Search for the cell housing the specified text and yield its [x, y] center coordinate. 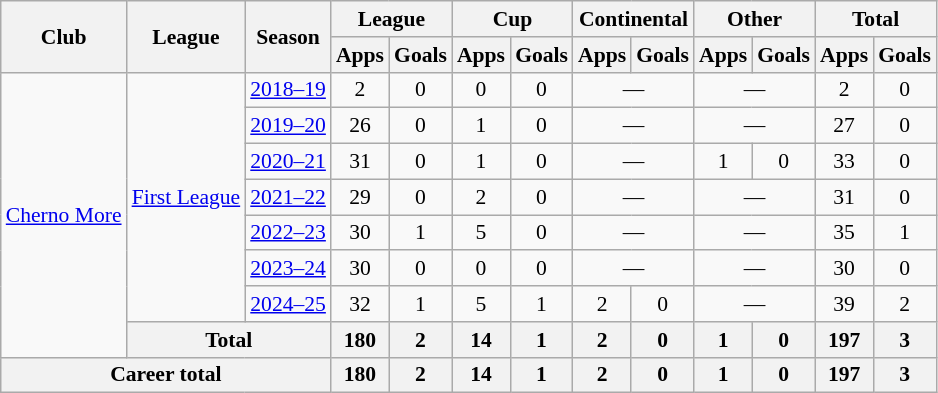
39 [844, 304]
Club [64, 36]
Cherno More [64, 214]
27 [844, 126]
26 [360, 126]
Other [754, 19]
Cup [512, 19]
Season [288, 36]
35 [844, 233]
2020–21 [288, 162]
Career total [166, 375]
29 [360, 197]
First League [186, 196]
Continental [634, 19]
2023–24 [288, 269]
2024–25 [288, 304]
33 [844, 162]
2022–23 [288, 233]
2019–20 [288, 126]
2021–22 [288, 197]
32 [360, 304]
2018–19 [288, 90]
